Identify which cell holds the provided text, then report its (x, y) central coordinate. 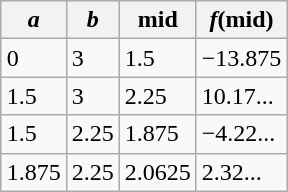
mid (158, 20)
f(mid) (242, 20)
2.0625 (158, 172)
2.32... (242, 172)
−13.875 (242, 58)
a (34, 20)
10.17... (242, 96)
0 (34, 58)
b (92, 20)
−4.22... (242, 134)
